Return [X, Y] of the center of cell containing provided text 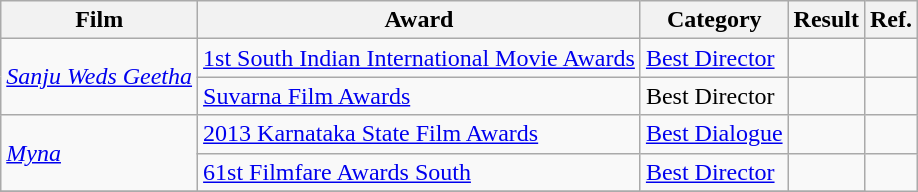
Category [714, 20]
Film [100, 20]
Sanju Weds Geetha [100, 77]
Myna [100, 153]
Award [420, 20]
61st Filmfare Awards South [420, 172]
Ref. [890, 20]
1st South Indian International Movie Awards [420, 58]
Suvarna Film Awards [420, 96]
Result [826, 20]
Best Dialogue [714, 134]
2013 Karnataka State Film Awards [420, 134]
